Output the (x, y) coordinate of the center of the cell containing the given text.  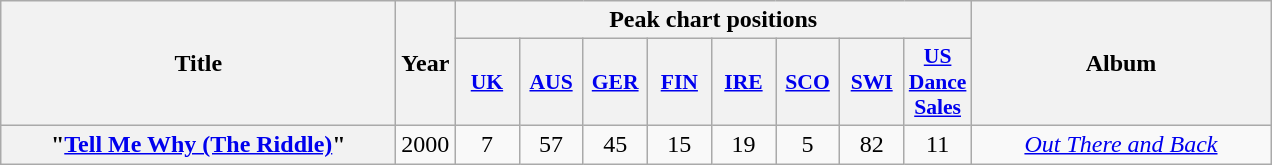
UK (487, 82)
GER (615, 82)
82 (872, 144)
7 (487, 144)
Peak chart positions (714, 20)
5 (808, 144)
45 (615, 144)
FIN (679, 82)
USDanceSales (938, 82)
57 (551, 144)
2000 (426, 144)
15 (679, 144)
AUS (551, 82)
"Tell Me Why (The Riddle)" (198, 144)
Year (426, 64)
Out There and Back (1120, 144)
Title (198, 64)
19 (743, 144)
Album (1120, 64)
11 (938, 144)
SWI (872, 82)
SCO (808, 82)
IRE (743, 82)
